Output the [x, y] coordinate of the center of the cell containing the given text.  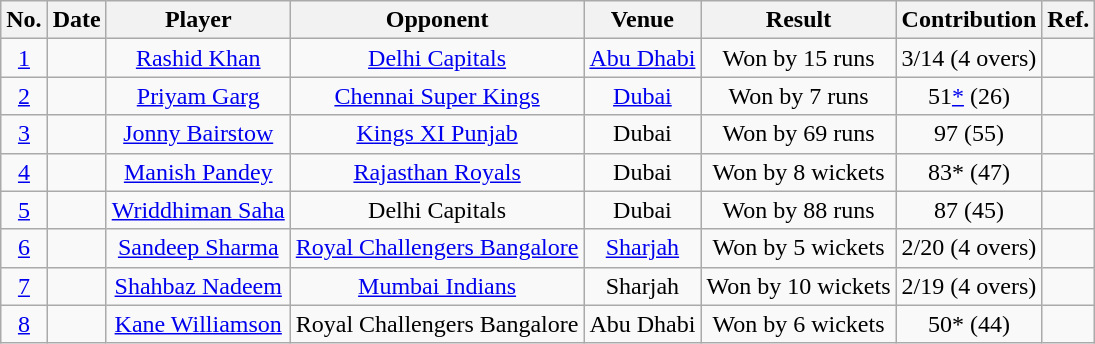
2/19 (4 overs) [969, 286]
Kane Williamson [198, 324]
Won by 8 wickets [798, 172]
4 [24, 172]
No. [24, 20]
3/14 (4 overs) [969, 58]
Venue [642, 20]
8 [24, 324]
Won by 69 runs [798, 134]
Won by 88 runs [798, 210]
1 [24, 58]
Priyam Garg [198, 96]
83* (47) [969, 172]
Won by 7 runs [798, 96]
Kings XI Punjab [437, 134]
Sandeep Sharma [198, 248]
2/20 (4 overs) [969, 248]
Ref. [1068, 20]
Jonny Bairstow [198, 134]
Result [798, 20]
2 [24, 96]
Won by 5 wickets [798, 248]
51* (26) [969, 96]
Rajasthan Royals [437, 172]
Chennai Super Kings [437, 96]
Mumbai Indians [437, 286]
50* (44) [969, 324]
Opponent [437, 20]
Won by 10 wickets [798, 286]
Date [76, 20]
Won by 15 runs [798, 58]
Wriddhiman Saha [198, 210]
87 (45) [969, 210]
Manish Pandey [198, 172]
97 (55) [969, 134]
Contribution [969, 20]
Player [198, 20]
6 [24, 248]
5 [24, 210]
Shahbaz Nadeem [198, 286]
3 [24, 134]
Won by 6 wickets [798, 324]
7 [24, 286]
Rashid Khan [198, 58]
